From the cell containing the given text, extract its center point as [X, Y] coordinate. 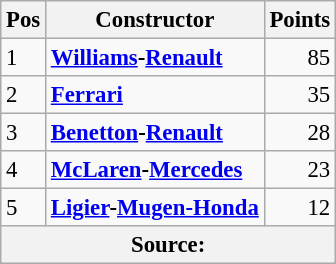
28 [300, 133]
3 [24, 133]
Williams-Renault [156, 58]
Constructor [156, 20]
Source: [168, 245]
Ferrari [156, 95]
35 [300, 95]
5 [24, 208]
Ligier-Mugen-Honda [156, 208]
12 [300, 208]
23 [300, 170]
1 [24, 58]
Benetton-Renault [156, 133]
McLaren-Mercedes [156, 170]
4 [24, 170]
Pos [24, 20]
2 [24, 95]
Points [300, 20]
85 [300, 58]
